Provide the [x, y] coordinate of the cell's center where the given text is located.  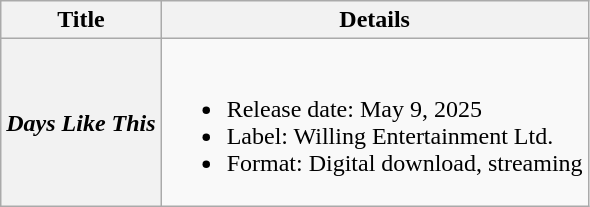
Details [374, 20]
Title [81, 20]
Release date: May 9, 2025Label: Willing Entertainment Ltd.Format: Digital download, streaming [374, 122]
Days Like This [81, 122]
